Pinpoint the cell where the given text exists, returning its (X, Y) midpoint coordinate. 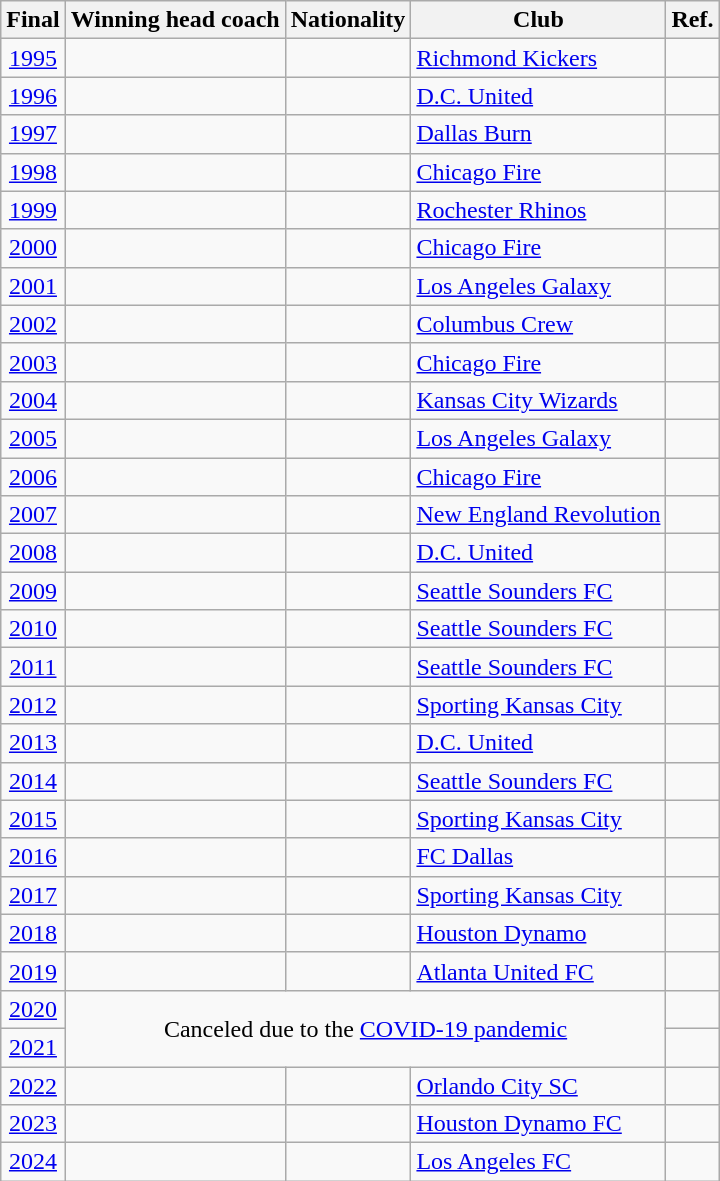
Final (33, 20)
2011 (33, 667)
2009 (33, 591)
2002 (33, 324)
Ref. (692, 20)
2024 (33, 1162)
Houston Dynamo (538, 933)
FC Dallas (538, 857)
Columbus Crew (538, 324)
1996 (33, 96)
2022 (33, 1085)
Richmond Kickers (538, 58)
2018 (33, 933)
2016 (33, 857)
2006 (33, 477)
Rochester Rhinos (538, 210)
2014 (33, 781)
2008 (33, 553)
1999 (33, 210)
Dallas Burn (538, 134)
Club (538, 20)
2020 (33, 1009)
2015 (33, 819)
Winning head coach (175, 20)
1997 (33, 134)
2000 (33, 248)
2001 (33, 286)
Atlanta United FC (538, 971)
1998 (33, 172)
1995 (33, 58)
2017 (33, 895)
Los Angeles FC (538, 1162)
2013 (33, 743)
2004 (33, 400)
2012 (33, 705)
Orlando City SC (538, 1085)
Canceled due to the COVID-19 pandemic (366, 1028)
2019 (33, 971)
New England Revolution (538, 515)
2023 (33, 1124)
Nationality (348, 20)
Houston Dynamo FC (538, 1124)
2010 (33, 629)
2005 (33, 438)
2003 (33, 362)
Kansas City Wizards (538, 400)
2021 (33, 1047)
2007 (33, 515)
